Determine the (X, Y) coordinate at the center of the cell enclosing the given text.  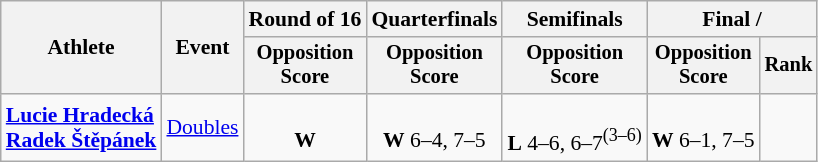
Event (202, 48)
L 4–6, 6–7(3–6) (574, 128)
Athlete (82, 48)
W 6–1, 7–5 (704, 128)
Doubles (202, 128)
W (304, 128)
Lucie HradeckáRadek Štěpánek (82, 128)
Final / (732, 19)
Quarterfinals (434, 19)
Round of 16 (304, 19)
Semifinals (574, 19)
W 6–4, 7–5 (434, 128)
Rank (789, 66)
